Pinpoint the cell where the given text exists, returning its (X, Y) midpoint coordinate. 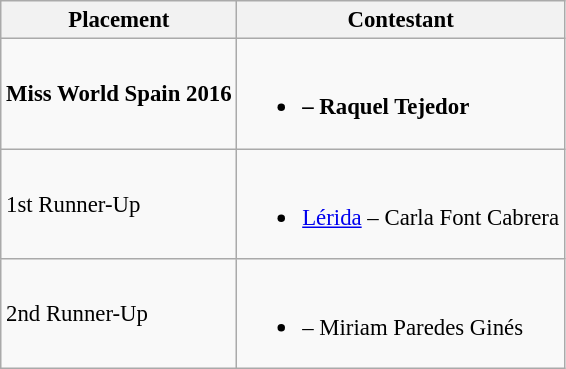
– Miriam Paredes Ginés (400, 314)
1st Runner-Up (119, 204)
Lérida – Carla Font Cabrera (400, 204)
– Raquel Tejedor (400, 94)
Contestant (400, 20)
Placement (119, 20)
Miss World Spain 2016 (119, 94)
2nd Runner-Up (119, 314)
